Provide the (X, Y) coordinate of the cell's center where the given text is located.  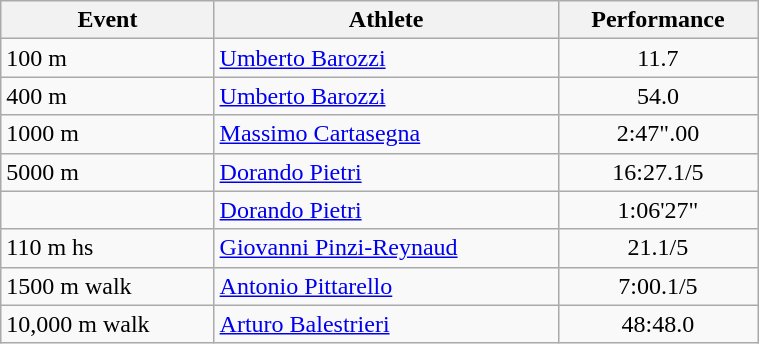
110 m hs (108, 248)
Arturo Balestrieri (386, 324)
54.0 (658, 96)
Performance (658, 20)
1000 m (108, 134)
48:48.0 (658, 324)
21.1/5 (658, 248)
Athlete (386, 20)
1:06'27" (658, 210)
Antonio Pittarello (386, 286)
11.7 (658, 58)
Event (108, 20)
400 m (108, 96)
Massimo Cartasegna (386, 134)
2:47".00 (658, 134)
10,000 m walk (108, 324)
5000 m (108, 172)
7:00.1/5 (658, 286)
100 m (108, 58)
Giovanni Pinzi-Reynaud (386, 248)
16:27.1/5 (658, 172)
1500 m walk (108, 286)
